Output the [x, y] coordinate of the center of the cell containing the given text.  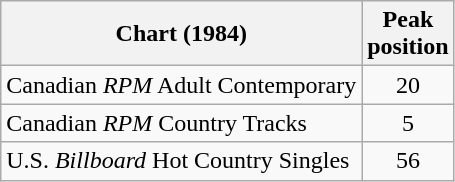
5 [408, 123]
Chart (1984) [182, 34]
Canadian RPM Country Tracks [182, 123]
Peakposition [408, 34]
56 [408, 161]
20 [408, 85]
Canadian RPM Adult Contemporary [182, 85]
U.S. Billboard Hot Country Singles [182, 161]
